Find where the given text appears and provide that cell's center as (x, y) coordinate. 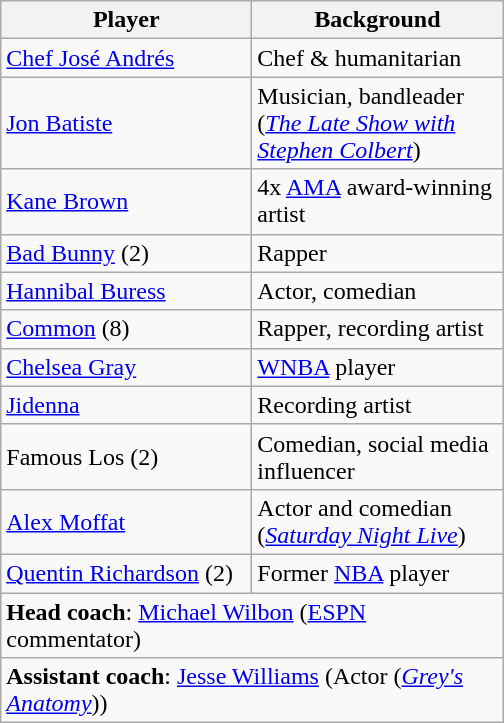
Alex Moffat (126, 522)
Actor, comedian (378, 291)
Chelsea Gray (126, 367)
Famous Los (2) (126, 456)
Chef José Andrés (126, 58)
Common (8) (126, 329)
Rapper (378, 253)
Jon Batiste (126, 123)
Recording artist (378, 405)
WNBA player (378, 367)
Jidenna (126, 405)
Background (378, 20)
Assistant coach: Jesse Williams (Actor (Grey's Anatomy)) (252, 690)
Quentin Richardson (2) (126, 573)
Former NBA player (378, 573)
Comedian, social media influencer (378, 456)
Head coach: Michael Wilbon (ESPN commentator) (252, 624)
Rapper, recording artist (378, 329)
Musician, bandleader (The Late Show with Stephen Colbert) (378, 123)
Player (126, 20)
Bad Bunny (2) (126, 253)
4x AMA award-winning artist (378, 202)
Kane Brown (126, 202)
Chef & humanitarian (378, 58)
Hannibal Buress (126, 291)
Actor and comedian (Saturday Night Live) (378, 522)
